Search for the cell housing the specified text and yield its [X, Y] center coordinate. 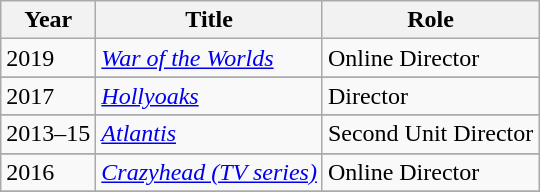
2017 [48, 96]
2013–15 [48, 134]
Crazyhead (TV series) [210, 172]
2016 [48, 172]
Second Unit Director [430, 134]
Director [430, 96]
2019 [48, 58]
Role [430, 20]
Hollyoaks [210, 96]
Title [210, 20]
Atlantis [210, 134]
Year [48, 20]
War of the Worlds [210, 58]
